From the cell containing the given text, extract its center point as (X, Y) coordinate. 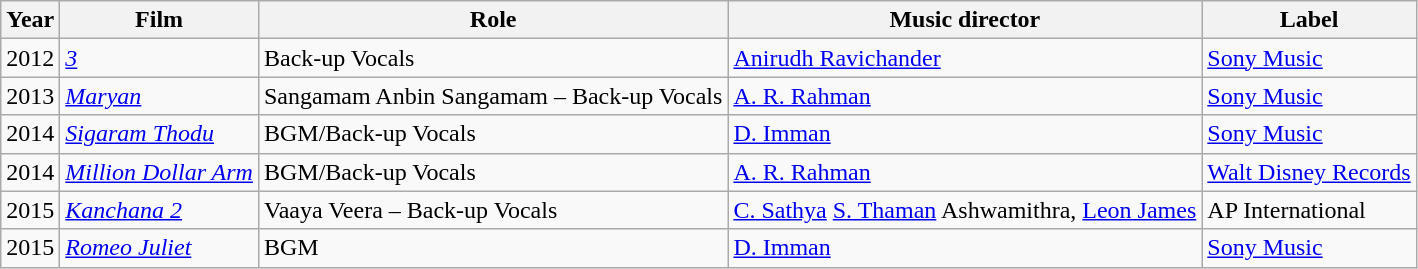
AP International (1309, 210)
BGM (492, 248)
Million Dollar Arm (160, 172)
Romeo Juliet (160, 248)
Back-up Vocals (492, 58)
Anirudh Ravichander (965, 58)
2013 (30, 96)
Walt Disney Records (1309, 172)
Maryan (160, 96)
Kanchana 2 (160, 210)
3 (160, 58)
Sigaram Thodu (160, 134)
Role (492, 20)
Sangamam Anbin Sangamam – Back-up Vocals (492, 96)
Year (30, 20)
Label (1309, 20)
Music director (965, 20)
Vaaya Veera – Back-up Vocals (492, 210)
C. Sathya S. Thaman Ashwamithra, Leon James (965, 210)
2012 (30, 58)
Film (160, 20)
